From the cell containing the given text, extract its center point as (x, y) coordinate. 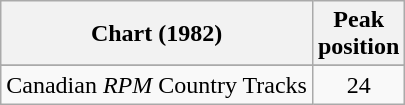
24 (358, 85)
Peakposition (358, 34)
Chart (1982) (157, 34)
Canadian RPM Country Tracks (157, 85)
